Return the [x, y] coordinate for the center point of the cell that contains the specified text.  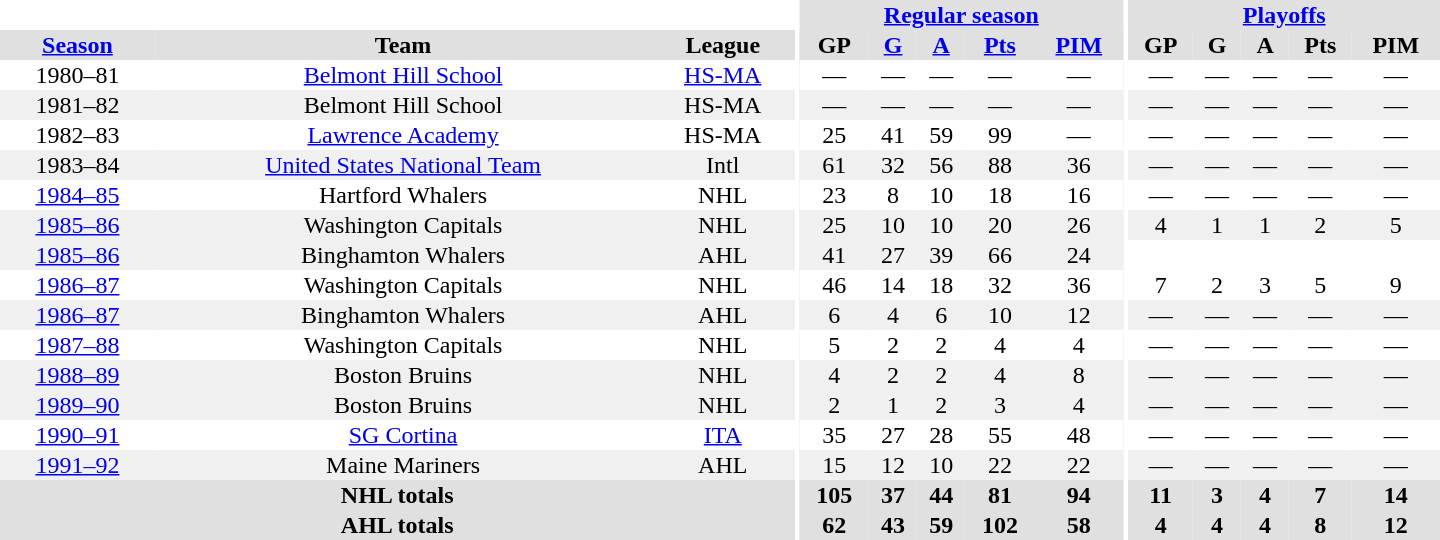
League [722, 45]
102 [1000, 525]
46 [834, 285]
11 [1160, 495]
43 [893, 525]
1989–90 [78, 405]
81 [1000, 495]
AHL totals [397, 525]
88 [1000, 165]
Regular season [962, 15]
United States National Team [403, 165]
1980–81 [78, 75]
26 [1079, 225]
1981–82 [78, 105]
1983–84 [78, 165]
16 [1079, 195]
23 [834, 195]
35 [834, 435]
Maine Mariners [403, 465]
39 [941, 255]
94 [1079, 495]
15 [834, 465]
44 [941, 495]
24 [1079, 255]
Playoffs [1284, 15]
1984–85 [78, 195]
1991–92 [78, 465]
62 [834, 525]
9 [1396, 285]
Season [78, 45]
37 [893, 495]
Hartford Whalers [403, 195]
61 [834, 165]
58 [1079, 525]
66 [1000, 255]
NHL totals [397, 495]
1990–91 [78, 435]
55 [1000, 435]
105 [834, 495]
48 [1079, 435]
56 [941, 165]
1982–83 [78, 135]
ITA [722, 435]
28 [941, 435]
Intl [722, 165]
20 [1000, 225]
SG Cortina [403, 435]
Team [403, 45]
Lawrence Academy [403, 135]
99 [1000, 135]
1987–88 [78, 345]
1988–89 [78, 375]
